Capture the cell that displays the provided text and extract its [x, y] central coordinate. 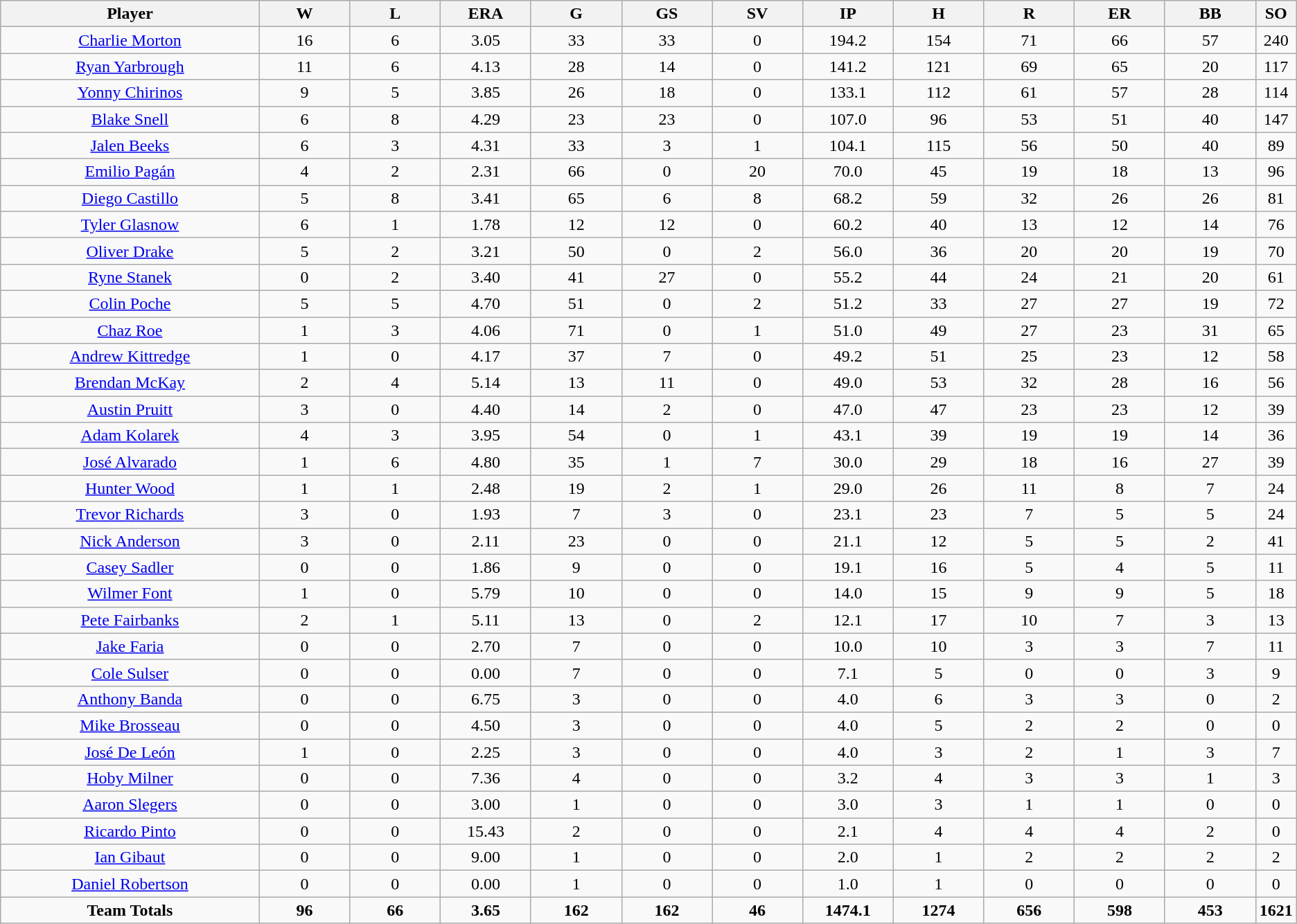
51.0 [848, 330]
1.86 [486, 567]
43.1 [848, 436]
3.00 [486, 805]
1474.1 [848, 910]
4.17 [486, 357]
3.95 [486, 436]
L [395, 14]
GS [667, 14]
Brendan McKay [130, 383]
21.1 [848, 541]
49 [938, 330]
Anthony Banda [130, 699]
45 [938, 172]
54 [576, 436]
154 [938, 40]
Ricardo Pinto [130, 831]
3.41 [486, 198]
104.1 [848, 145]
1274 [938, 910]
2.11 [486, 541]
Tyler Glasnow [130, 224]
9.00 [486, 858]
Hunter Wood [130, 488]
49.2 [848, 357]
14.0 [848, 594]
Trevor Richards [130, 515]
12.1 [848, 620]
194.2 [848, 40]
Hoby Milner [130, 779]
Pete Fairbanks [130, 620]
4.50 [486, 725]
4.13 [486, 66]
2.1 [848, 831]
114 [1276, 93]
Oliver Drake [130, 251]
Yonny Chirinos [130, 93]
10.0 [848, 646]
44 [938, 277]
Ryne Stanek [130, 277]
81 [1276, 198]
3.40 [486, 277]
2.31 [486, 172]
2.70 [486, 646]
15.43 [486, 831]
70 [1276, 251]
5.14 [486, 383]
89 [1276, 145]
7.1 [848, 673]
Chaz Roe [130, 330]
112 [938, 93]
19.1 [848, 567]
51.2 [848, 303]
4.80 [486, 462]
2.0 [848, 858]
1.78 [486, 224]
Adam Kolarek [130, 436]
G [576, 14]
3.85 [486, 93]
H [938, 14]
Colin Poche [130, 303]
Emilio Pagán [130, 172]
55.2 [848, 277]
69 [1030, 66]
3.2 [848, 779]
133.1 [848, 93]
Austin Pruitt [130, 409]
Player [130, 14]
121 [938, 66]
656 [1030, 910]
56.0 [848, 251]
Andrew Kittredge [130, 357]
23.1 [848, 515]
Nick Anderson [130, 541]
Wilmer Font [130, 594]
W [305, 14]
47 [938, 409]
3.65 [486, 910]
2.25 [486, 752]
453 [1210, 910]
59 [938, 198]
R [1030, 14]
BB [1210, 14]
3.21 [486, 251]
SO [1276, 14]
15 [938, 594]
49.0 [848, 383]
240 [1276, 40]
29 [938, 462]
Team Totals [130, 910]
1621 [1276, 910]
ER [1120, 14]
4.06 [486, 330]
147 [1276, 119]
598 [1120, 910]
35 [576, 462]
68.2 [848, 198]
Mike Brosseau [130, 725]
Aaron Slegers [130, 805]
4.29 [486, 119]
31 [1210, 330]
1.0 [848, 884]
Jake Faria [130, 646]
47.0 [848, 409]
17 [938, 620]
Cole Sulser [130, 673]
José Alvarado [130, 462]
Blake Snell [130, 119]
2.48 [486, 488]
5.11 [486, 620]
ERA [486, 14]
Casey Sadler [130, 567]
115 [938, 145]
Diego Castillo [130, 198]
30.0 [848, 462]
Ian Gibaut [130, 858]
5.79 [486, 594]
4.40 [486, 409]
117 [1276, 66]
7.36 [486, 779]
76 [1276, 224]
Ryan Yarbrough [130, 66]
72 [1276, 303]
29.0 [848, 488]
46 [758, 910]
SV [758, 14]
4.31 [486, 145]
Daniel Robertson [130, 884]
58 [1276, 357]
3.05 [486, 40]
25 [1030, 357]
Charlie Morton [130, 40]
107.0 [848, 119]
IP [848, 14]
37 [576, 357]
José De León [130, 752]
21 [1120, 277]
Jalen Beeks [130, 145]
70.0 [848, 172]
1.93 [486, 515]
3.0 [848, 805]
141.2 [848, 66]
4.70 [486, 303]
6.75 [486, 699]
60.2 [848, 224]
